Extract the [x, y] coordinate from the center of the cell holding the provided text.  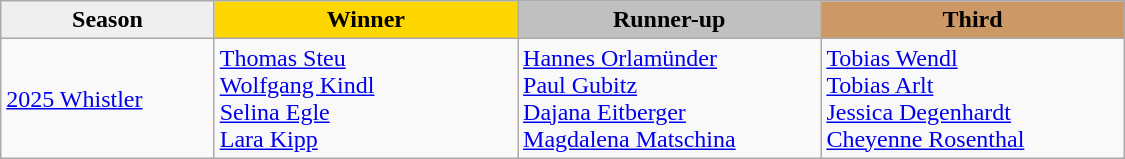
Tobias WendlTobias ArltJessica DegenhardtCheyenne Rosenthal [972, 98]
Third [972, 20]
Hannes OrlamünderPaul GubitzDajana EitbergerMagdalena Matschina [670, 98]
Runner-up [670, 20]
Thomas SteuWolfgang KindlSelina EgleLara Kipp [366, 98]
Season [108, 20]
2025 Whistler [108, 98]
Winner [366, 20]
